Return (X, Y) of the center of cell containing provided text 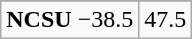
NCSU −38.5 (70, 20)
47.5 (166, 20)
